Find where the given text appears and provide that cell's center as (X, Y) coordinate. 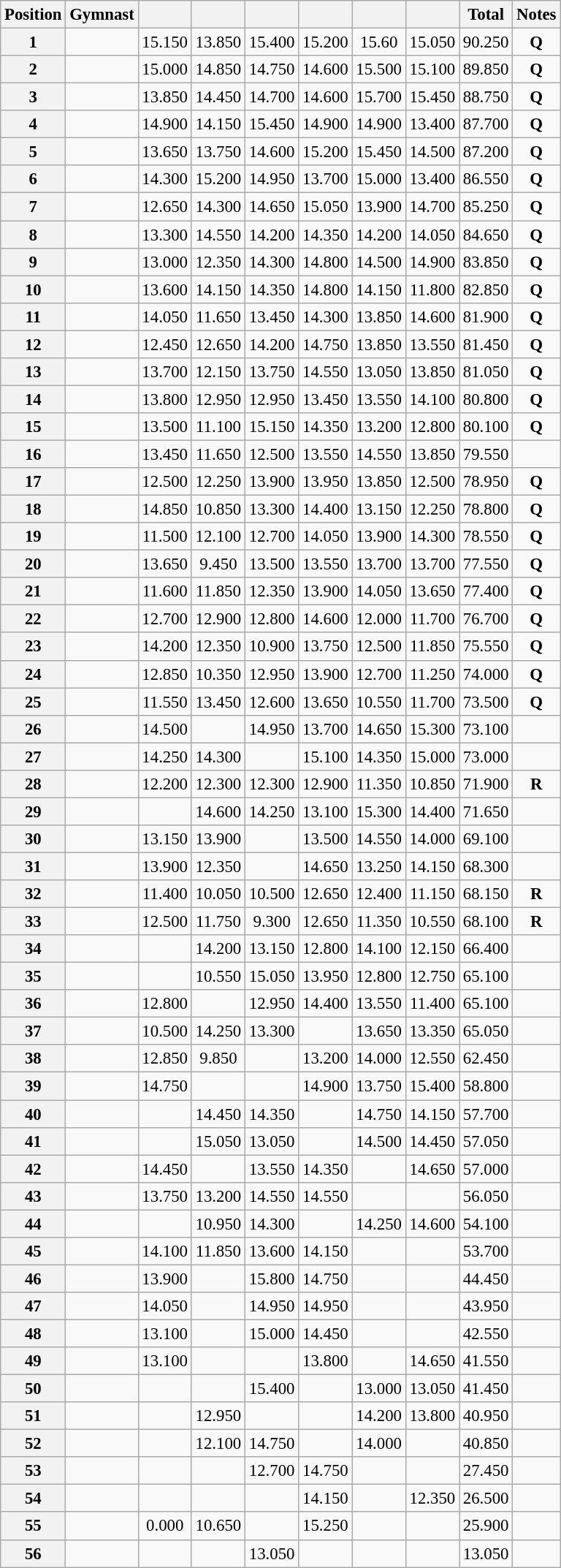
40.950 (485, 1416)
11.500 (165, 537)
89.850 (485, 69)
3 (34, 97)
73.500 (485, 702)
83.850 (485, 262)
12 (34, 344)
25.900 (485, 1526)
52 (34, 1444)
12.000 (378, 619)
12.750 (432, 977)
12.400 (378, 894)
24 (34, 674)
53 (34, 1471)
10.900 (272, 647)
1 (34, 42)
9.300 (272, 922)
Position (34, 15)
71.650 (485, 811)
Total (485, 15)
62.450 (485, 1059)
11.800 (432, 289)
73.100 (485, 729)
41.450 (485, 1389)
15.60 (378, 42)
57.050 (485, 1141)
34 (34, 949)
87.200 (485, 152)
74.000 (485, 674)
58.800 (485, 1086)
11 (34, 317)
9.850 (218, 1059)
87.700 (485, 124)
82.850 (485, 289)
6 (34, 179)
78.950 (485, 482)
77.550 (485, 564)
11.600 (165, 591)
10.050 (218, 894)
56.050 (485, 1196)
29 (34, 811)
42.550 (485, 1333)
28 (34, 784)
35 (34, 977)
11.100 (218, 427)
7 (34, 207)
75.550 (485, 647)
68.100 (485, 922)
27.450 (485, 1471)
86.550 (485, 179)
45 (34, 1251)
81.050 (485, 372)
0.000 (165, 1526)
43.950 (485, 1306)
15.700 (378, 97)
41 (34, 1141)
54.100 (485, 1224)
10 (34, 289)
56 (34, 1553)
20 (34, 564)
54 (34, 1499)
12.450 (165, 344)
43 (34, 1196)
30 (34, 839)
81.450 (485, 344)
22 (34, 619)
11.750 (218, 922)
50 (34, 1389)
10.350 (218, 674)
17 (34, 482)
57.700 (485, 1114)
49 (34, 1361)
11.250 (432, 674)
13 (34, 372)
68.300 (485, 866)
55 (34, 1526)
5 (34, 152)
23 (34, 647)
32 (34, 894)
39 (34, 1086)
40 (34, 1114)
79.550 (485, 454)
46 (34, 1279)
44 (34, 1224)
21 (34, 591)
13.350 (432, 1031)
65.050 (485, 1031)
26 (34, 729)
26.500 (485, 1499)
42 (34, 1169)
73.000 (485, 757)
8 (34, 235)
76.700 (485, 619)
19 (34, 537)
77.400 (485, 591)
27 (34, 757)
41.550 (485, 1361)
48 (34, 1333)
12.600 (272, 702)
53.700 (485, 1251)
Notes (536, 15)
2 (34, 69)
85.250 (485, 207)
68.150 (485, 894)
25 (34, 702)
9.450 (218, 564)
9 (34, 262)
15.500 (378, 69)
10.650 (218, 1526)
33 (34, 922)
Gymnast (102, 15)
37 (34, 1031)
4 (34, 124)
12.200 (165, 784)
16 (34, 454)
51 (34, 1416)
40.850 (485, 1444)
13.250 (378, 866)
44.450 (485, 1279)
78.550 (485, 537)
81.900 (485, 317)
71.900 (485, 784)
38 (34, 1059)
14 (34, 399)
36 (34, 1004)
11.550 (165, 702)
10.950 (218, 1224)
47 (34, 1306)
69.100 (485, 839)
15 (34, 427)
90.250 (485, 42)
18 (34, 510)
84.650 (485, 235)
15.250 (326, 1526)
66.400 (485, 949)
80.800 (485, 399)
80.100 (485, 427)
31 (34, 866)
78.800 (485, 510)
15.800 (272, 1279)
57.000 (485, 1169)
11.150 (432, 894)
12.550 (432, 1059)
88.750 (485, 97)
